From the cell containing the given text, extract its center point as [X, Y] coordinate. 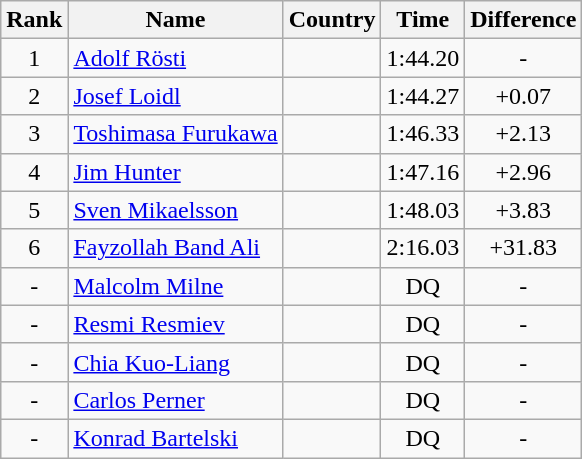
Josef Loidl [176, 96]
2 [34, 96]
6 [34, 248]
1:44.27 [423, 96]
1:46.33 [423, 134]
Name [176, 20]
1:48.03 [423, 210]
3 [34, 134]
Jim Hunter [176, 172]
+2.13 [524, 134]
Rank [34, 20]
+2.96 [524, 172]
2:16.03 [423, 248]
+3.83 [524, 210]
Carlos Perner [176, 400]
Country [332, 20]
1:47.16 [423, 172]
5 [34, 210]
Toshimasa Furukawa [176, 134]
1:44.20 [423, 58]
+0.07 [524, 96]
Sven Mikaelsson [176, 210]
Difference [524, 20]
Time [423, 20]
Adolf Rösti [176, 58]
Malcolm Milne [176, 286]
+31.83 [524, 248]
1 [34, 58]
4 [34, 172]
Resmi Resmiev [176, 324]
Chia Kuo-Liang [176, 362]
Konrad Bartelski [176, 438]
Fayzollah Band Ali [176, 248]
